Scan for the cell matching the given text and deliver its [x, y] coordinate at center. 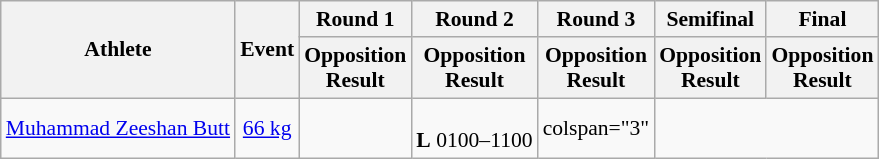
Event [267, 50]
L 0100–1100 [474, 128]
colspan="3" [596, 128]
Semifinal [710, 19]
Athlete [118, 50]
Round 1 [355, 19]
Final [822, 19]
66 kg [267, 128]
Round 3 [596, 19]
Round 2 [474, 19]
Muhammad Zeeshan Butt [118, 128]
